Pinpoint the cell where the given text exists, returning its [X, Y] midpoint coordinate. 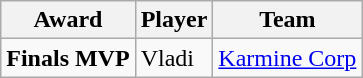
Karmine Corp [288, 58]
Award [68, 20]
Vladi [174, 58]
Player [174, 20]
Team [288, 20]
Finals MVP [68, 58]
